Return the [x, y] coordinate for the center point of the cell that contains the specified text.  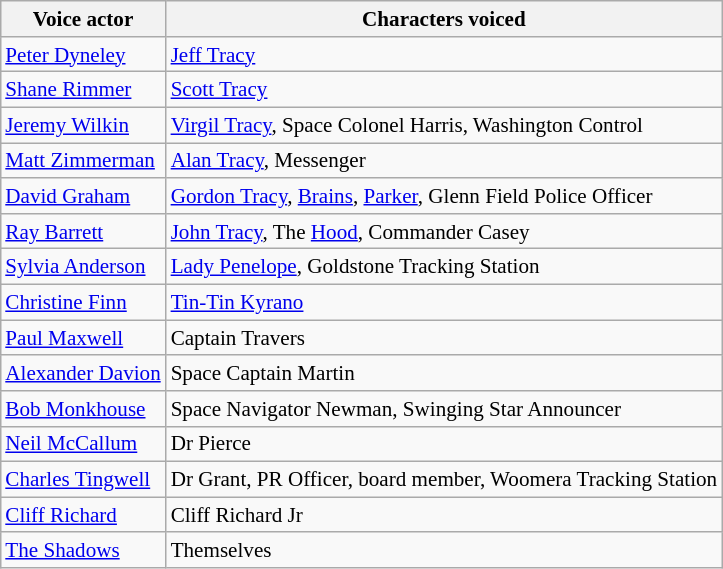
Sylvia Anderson [82, 266]
Bob Monkhouse [82, 408]
Characters voiced [444, 18]
Jeff Tracy [444, 54]
Themselves [444, 550]
Ray Barrett [82, 230]
Neil McCallum [82, 444]
Tin-Tin Kyrano [444, 302]
Alan Tracy, Messenger [444, 160]
Dr Pierce [444, 444]
Alexander Davion [82, 372]
Space Captain Martin [444, 372]
John Tracy, The Hood, Commander Casey [444, 230]
Lady Penelope, Goldstone Tracking Station [444, 266]
Gordon Tracy, Brains, Parker, Glenn Field Police Officer [444, 196]
Shane Rimmer [82, 90]
Charles Tingwell [82, 480]
Virgil Tracy, Space Colonel Harris, Washington Control [444, 124]
Space Navigator Newman, Swinging Star Announcer [444, 408]
Peter Dyneley [82, 54]
Captain Travers [444, 338]
The Shadows [82, 550]
Cliff Richard [82, 514]
Dr Grant, PR Officer, board member, Woomera Tracking Station [444, 480]
Cliff Richard Jr [444, 514]
Scott Tracy [444, 90]
Jeremy Wilkin [82, 124]
Paul Maxwell [82, 338]
Matt Zimmerman [82, 160]
Christine Finn [82, 302]
David Graham [82, 196]
Voice actor [82, 18]
